Return [X, Y] of the center of cell containing provided text 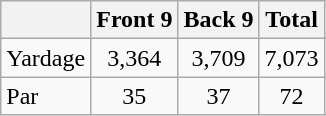
3,364 [134, 58]
Yardage [46, 58]
37 [218, 96]
Total [292, 20]
72 [292, 96]
35 [134, 96]
7,073 [292, 58]
3,709 [218, 58]
Front 9 [134, 20]
Par [46, 96]
Back 9 [218, 20]
